Return [X, Y] of the center of cell containing provided text 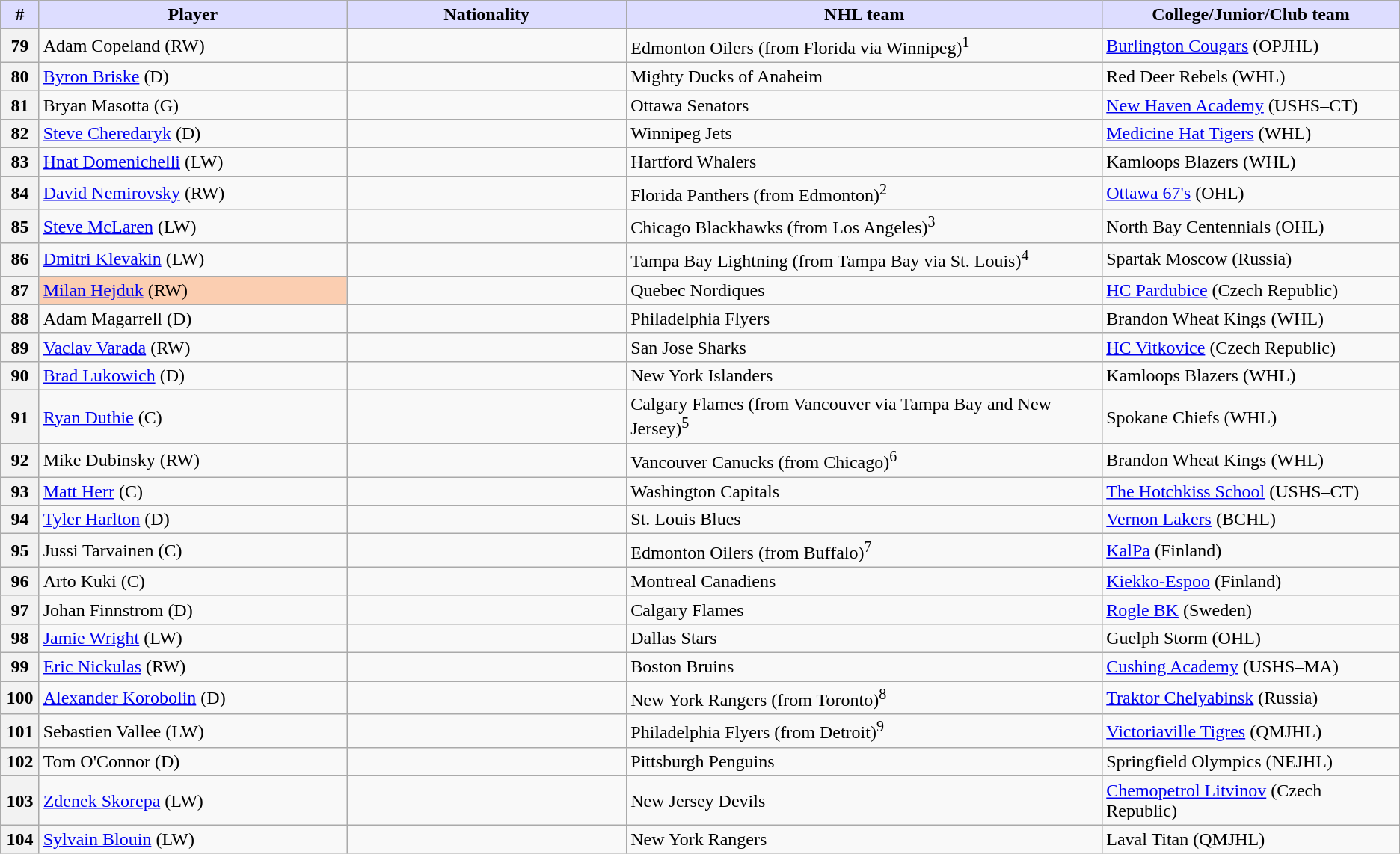
Red Deer Rebels (WHL) [1251, 76]
Eric Nickulas (RW) [193, 667]
Mighty Ducks of Anaheim [865, 76]
Spartak Moscow (Russia) [1251, 260]
Adam Magarrell (D) [193, 319]
97 [19, 609]
Player [193, 15]
Bryan Masotta (G) [193, 105]
Alexander Korobolin (D) [193, 698]
The Hotchkiss School (USHS–CT) [1251, 491]
102 [19, 762]
Edmonton Oilers (from Florida via Winnipeg)1 [865, 46]
Boston Bruins [865, 667]
Guelph Storm (OHL) [1251, 638]
Steve McLaren (LW) [193, 226]
Montreal Canadiens [865, 581]
Dallas Stars [865, 638]
Nationality [487, 15]
North Bay Centennials (OHL) [1251, 226]
89 [19, 347]
New Jersey Devils [865, 800]
Medicine Hat Tigers (WHL) [1251, 133]
94 [19, 520]
Pittsburgh Penguins [865, 762]
Edmonton Oilers (from Buffalo)7 [865, 550]
Matt Herr (C) [193, 491]
87 [19, 290]
Calgary Flames (from Vancouver via Tampa Bay and New Jersey)5 [865, 417]
New York Islanders [865, 375]
Tyler Harlton (D) [193, 520]
Sylvain Blouin (LW) [193, 839]
KalPa (Finland) [1251, 550]
Hartford Whalers [865, 162]
95 [19, 550]
Byron Briske (D) [193, 76]
Sebastien Vallee (LW) [193, 731]
92 [19, 461]
Tampa Bay Lightning (from Tampa Bay via St. Louis)4 [865, 260]
Tom O'Connor (D) [193, 762]
NHL team [865, 15]
Springfield Olympics (NEJHL) [1251, 762]
101 [19, 731]
Cushing Academy (USHS–MA) [1251, 667]
Ottawa 67's (OHL) [1251, 193]
Mike Dubinsky (RW) [193, 461]
Dmitri Klevakin (LW) [193, 260]
Brad Lukowich (D) [193, 375]
103 [19, 800]
Philadelphia Flyers (from Detroit)9 [865, 731]
St. Louis Blues [865, 520]
100 [19, 698]
Florida Panthers (from Edmonton)2 [865, 193]
96 [19, 581]
Winnipeg Jets [865, 133]
81 [19, 105]
Kiekko-Espoo (Finland) [1251, 581]
88 [19, 319]
Victoriaville Tigres (QMJHL) [1251, 731]
84 [19, 193]
Steve Cheredaryk (D) [193, 133]
Burlington Cougars (OPJHL) [1251, 46]
Adam Copeland (RW) [193, 46]
New York Rangers (from Toronto)8 [865, 698]
New Haven Academy (USHS–CT) [1251, 105]
Spokane Chiefs (WHL) [1251, 417]
80 [19, 76]
Arto Kuki (C) [193, 581]
New York Rangers [865, 839]
82 [19, 133]
Jamie Wright (LW) [193, 638]
HC Vitkovice (Czech Republic) [1251, 347]
Washington Capitals [865, 491]
HC Pardubice (Czech Republic) [1251, 290]
Zdenek Skorepa (LW) [193, 800]
83 [19, 162]
College/Junior/Club team [1251, 15]
85 [19, 226]
Ottawa Senators [865, 105]
Johan Finnstrom (D) [193, 609]
91 [19, 417]
Jussi Tarvainen (C) [193, 550]
Laval Titan (QMJHL) [1251, 839]
Chicago Blackhawks (from Los Angeles)3 [865, 226]
86 [19, 260]
Vernon Lakers (BCHL) [1251, 520]
Vancouver Canucks (from Chicago)6 [865, 461]
90 [19, 375]
Philadelphia Flyers [865, 319]
Milan Hejduk (RW) [193, 290]
David Nemirovsky (RW) [193, 193]
Rogle BK (Sweden) [1251, 609]
Calgary Flames [865, 609]
98 [19, 638]
Hnat Domenichelli (LW) [193, 162]
Chemopetrol Litvinov (Czech Republic) [1251, 800]
99 [19, 667]
Ryan Duthie (C) [193, 417]
93 [19, 491]
79 [19, 46]
# [19, 15]
Traktor Chelyabinsk (Russia) [1251, 698]
104 [19, 839]
Quebec Nordiques [865, 290]
San Jose Sharks [865, 347]
Vaclav Varada (RW) [193, 347]
